Find where the given text appears and provide that cell's center as (X, Y) coordinate. 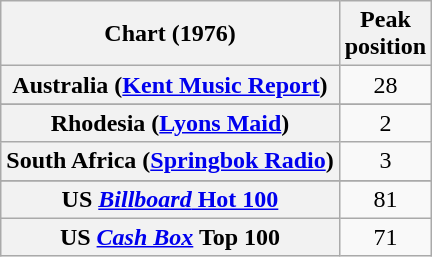
US Billboard Hot 100 (170, 199)
2 (385, 123)
28 (385, 85)
Chart (1976) (170, 34)
3 (385, 161)
Australia (Kent Music Report) (170, 85)
81 (385, 199)
US Cash Box Top 100 (170, 237)
71 (385, 237)
South Africa (Springbok Radio) (170, 161)
Rhodesia (Lyons Maid) (170, 123)
Peakposition (385, 34)
